Capture the cell that displays the provided text and extract its (x, y) central coordinate. 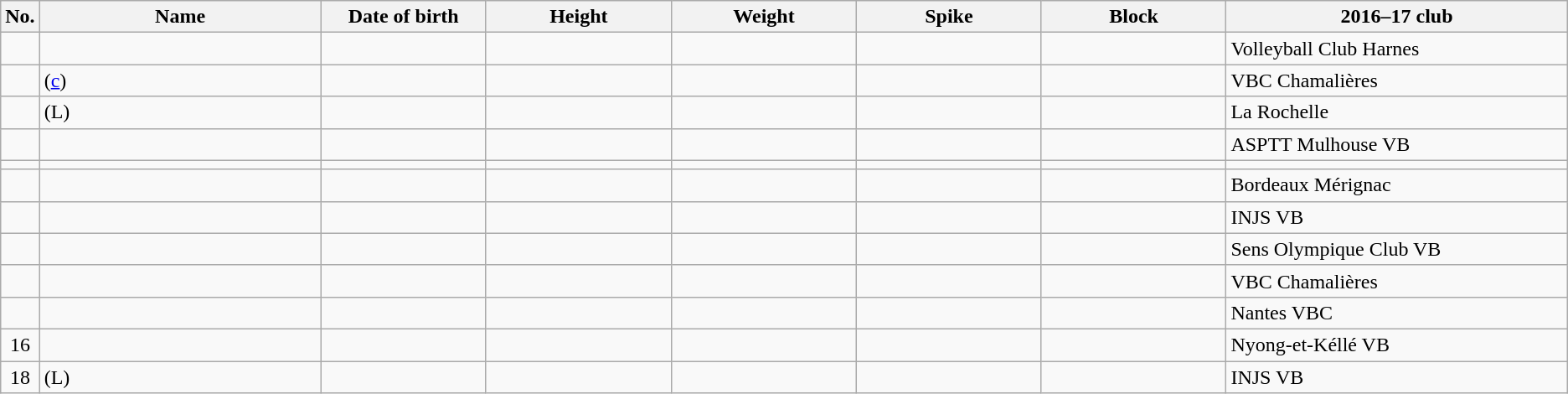
No. (20, 17)
Volleyball Club Harnes (1397, 49)
(c) (180, 80)
Name (180, 17)
Nyong-et-Kéllé VB (1397, 345)
Bordeaux Mérignac (1397, 185)
Date of birth (404, 17)
La Rochelle (1397, 112)
Spike (950, 17)
Weight (764, 17)
Block (1134, 17)
2016–17 club (1397, 17)
Sens Olympique Club VB (1397, 249)
18 (20, 376)
16 (20, 345)
Height (578, 17)
Nantes VBC (1397, 313)
ASPTT Mulhouse VB (1397, 144)
